Capture the cell that displays the provided text and extract its [X, Y] central coordinate. 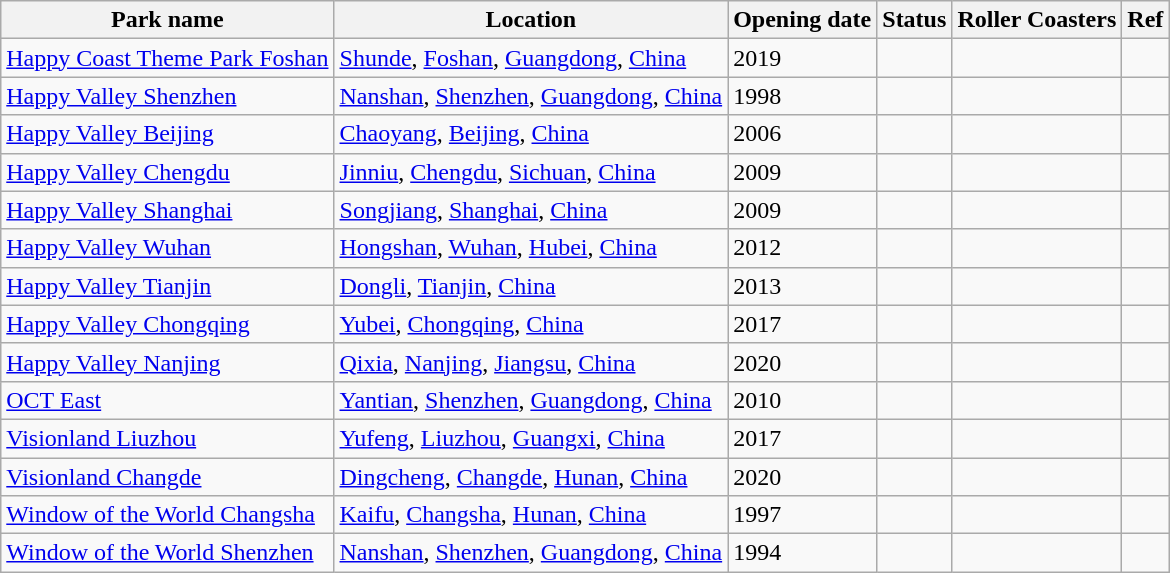
Chaoyang, Beijing, China [531, 134]
Window of the World Shenzhen [168, 553]
Happy Valley Shanghai [168, 210]
Location [531, 20]
Jinniu, Chengdu, Sichuan, China [531, 172]
Happy Valley Beijing [168, 134]
Window of the World Changsha [168, 515]
Happy Coast Theme Park Foshan [168, 58]
1994 [802, 553]
Happy Valley Chongqing [168, 324]
Hongshan, Wuhan, Hubei, China [531, 248]
Dingcheng, Changde, Hunan, China [531, 477]
Status [914, 20]
OCT East [168, 400]
Qixia, Nanjing, Jiangsu, China [531, 362]
2012 [802, 248]
Park name [168, 20]
Yubei, Chongqing, China [531, 324]
Songjiang, Shanghai, China [531, 210]
Dongli, Tianjin, China [531, 286]
Happy Valley Wuhan [168, 248]
Visionland Liuzhou [168, 438]
Yantian, Shenzhen, Guangdong, China [531, 400]
Yufeng, Liuzhou, Guangxi, China [531, 438]
Ref [1146, 20]
2013 [802, 286]
Happy Valley Shenzhen [168, 96]
Happy Valley Tianjin [168, 286]
Kaifu, Changsha, Hunan, China [531, 515]
Shunde, Foshan, Guangdong, China [531, 58]
Happy Valley Chengdu [168, 172]
2019 [802, 58]
Roller Coasters [1037, 20]
Happy Valley Nanjing [168, 362]
Opening date [802, 20]
1997 [802, 515]
Visionland Changde [168, 477]
2006 [802, 134]
1998 [802, 96]
2010 [802, 400]
